Capture the cell that displays the provided text and extract its (x, y) central coordinate. 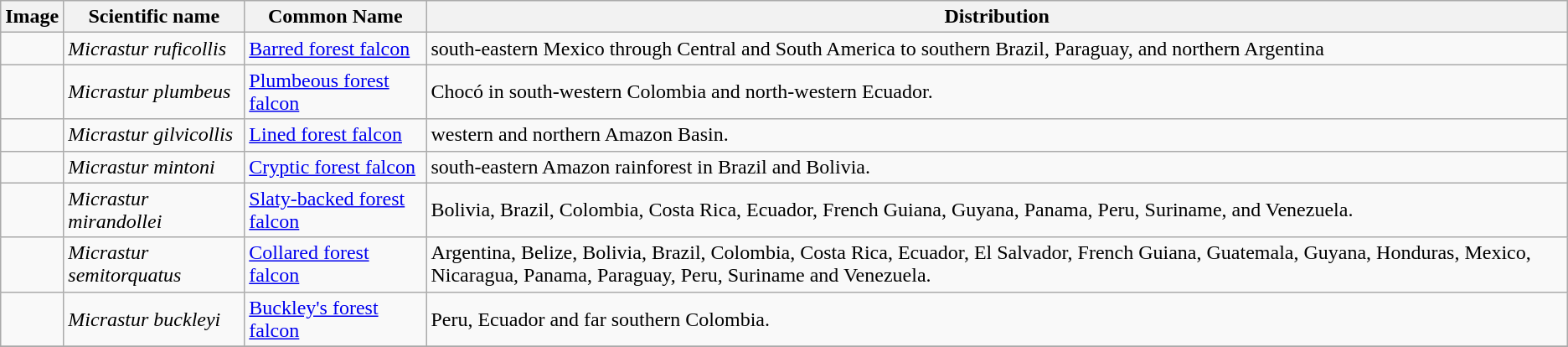
Scientific name (154, 17)
Micrastur mirandollei (154, 210)
Micrastur plumbeus (154, 92)
Distribution (997, 17)
south-eastern Amazon rainforest in Brazil and Bolivia. (997, 167)
Image (32, 17)
Common Name (335, 17)
Cryptic forest falcon (335, 167)
Micrastur gilvicollis (154, 135)
Chocó in south-western Colombia and north-western Ecuador. (997, 92)
Buckley's forest falcon (335, 319)
Micrastur semitorquatus (154, 265)
Peru, Ecuador and far southern Colombia. (997, 319)
south-eastern Mexico through Central and South America to southern Brazil, Paraguay, and northern Argentina (997, 49)
western and northern Amazon Basin. (997, 135)
Barred forest falcon (335, 49)
Bolivia, Brazil, Colombia, Costa Rica, Ecuador, French Guiana, Guyana, Panama, Peru, Suriname, and Venezuela. (997, 210)
Collared forest falcon (335, 265)
Micrastur mintoni (154, 167)
Lined forest falcon (335, 135)
Micrastur buckleyi (154, 319)
Plumbeous forest falcon (335, 92)
Slaty-backed forest falcon (335, 210)
Micrastur ruficollis (154, 49)
